Identify which cell holds the provided text, then report its (X, Y) central coordinate. 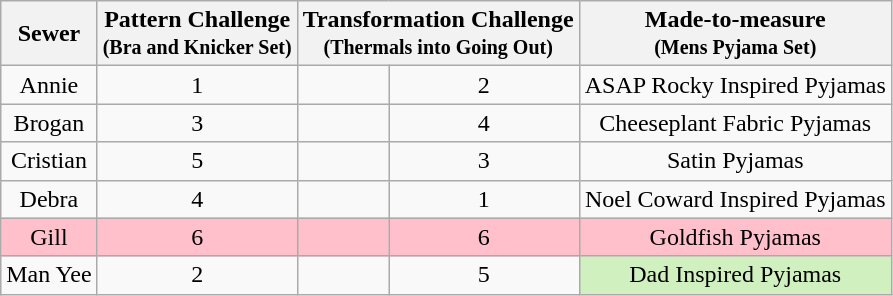
Debra (49, 199)
Noel Coward Inspired Pyjamas (735, 199)
Cristian (49, 161)
Man Yee (49, 275)
Goldfish Pyjamas (735, 237)
Sewer (49, 34)
Cheeseplant Fabric Pyjamas (735, 123)
Satin Pyjamas (735, 161)
Transformation Challenge(Thermals into Going Out) (438, 34)
Brogan (49, 123)
Annie (49, 85)
Gill (49, 237)
ASAP Rocky Inspired Pyjamas (735, 85)
Made-to-measure(Mens Pyjama Set) (735, 34)
Dad Inspired Pyjamas (735, 275)
Pattern Challenge(Bra and Knicker Set) (197, 34)
